Identify which cell holds the provided text, then report its [x, y] central coordinate. 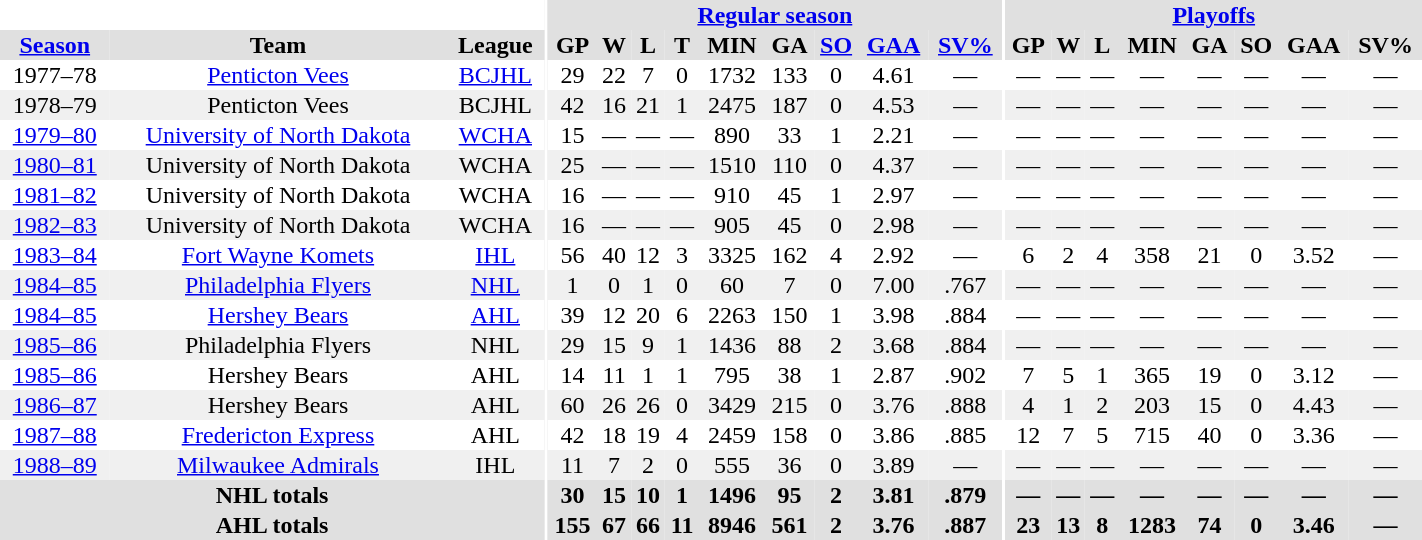
Team [278, 45]
NHL totals [272, 495]
56 [572, 255]
158 [790, 435]
8 [1102, 525]
890 [732, 135]
4.53 [894, 105]
905 [732, 225]
3.68 [894, 345]
2.87 [894, 375]
Fort Wayne Komets [278, 255]
3.52 [1314, 255]
.767 [966, 285]
.887 [966, 525]
3 [682, 255]
14 [572, 375]
Season [55, 45]
365 [1152, 375]
18 [614, 435]
3429 [732, 405]
3.86 [894, 435]
3.36 [1314, 435]
23 [1028, 525]
555 [732, 465]
4.43 [1314, 405]
9 [648, 345]
66 [648, 525]
3.81 [894, 495]
110 [790, 165]
7.00 [894, 285]
Playoffs [1214, 15]
203 [1152, 405]
1982–83 [55, 225]
1978–79 [55, 105]
4.37 [894, 165]
.888 [966, 405]
8946 [732, 525]
30 [572, 495]
36 [790, 465]
162 [790, 255]
155 [572, 525]
Milwaukee Admirals [278, 465]
3.12 [1314, 375]
Regular season [775, 15]
1986–87 [55, 405]
1510 [732, 165]
1983–84 [55, 255]
20 [648, 315]
133 [790, 75]
1732 [732, 75]
3.46 [1314, 525]
1977–78 [55, 75]
4.61 [894, 75]
1981–82 [55, 195]
33 [790, 135]
74 [1210, 525]
67 [614, 525]
1283 [1152, 525]
T [682, 45]
150 [790, 315]
22 [614, 75]
13 [1068, 525]
358 [1152, 255]
2.98 [894, 225]
88 [790, 345]
25 [572, 165]
1436 [732, 345]
2.92 [894, 255]
215 [790, 405]
561 [790, 525]
.879 [966, 495]
2.97 [894, 195]
715 [1152, 435]
3325 [732, 255]
.902 [966, 375]
1979–80 [55, 135]
795 [732, 375]
95 [790, 495]
39 [572, 315]
910 [732, 195]
2459 [732, 435]
38 [790, 375]
1980–81 [55, 165]
AHL totals [272, 525]
2475 [732, 105]
League [495, 45]
3.98 [894, 315]
Fredericton Express [278, 435]
10 [648, 495]
2263 [732, 315]
187 [790, 105]
1988–89 [55, 465]
1987–88 [55, 435]
2.21 [894, 135]
3.89 [894, 465]
1496 [732, 495]
.885 [966, 435]
